Pinpoint the cell where the given text exists, returning its [x, y] midpoint coordinate. 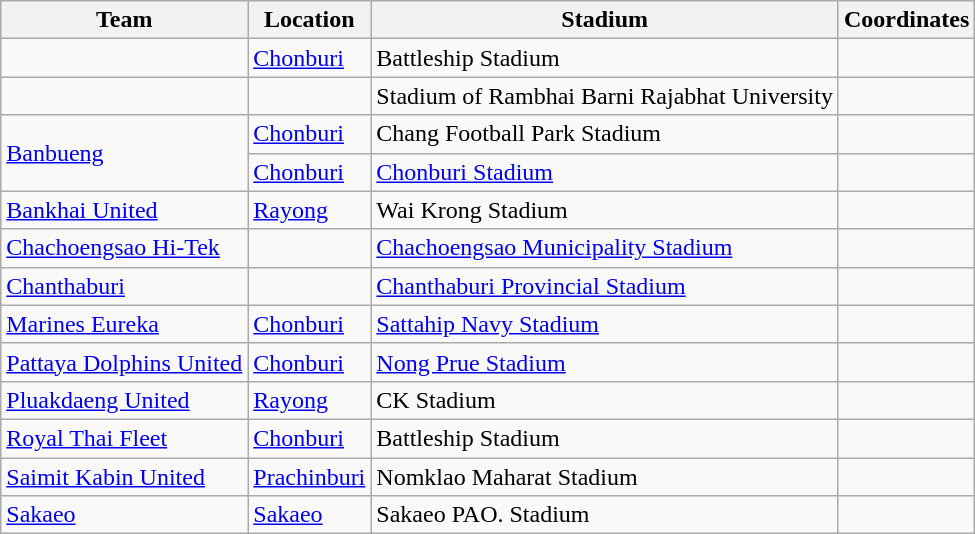
Royal Thai Fleet [124, 438]
Bankhai United [124, 210]
Pattaya Dolphins United [124, 362]
Team [124, 20]
Banbueng [124, 153]
Pluakdaeng United [124, 400]
Stadium of Rambhai Barni Rajabhat University [605, 96]
Location [310, 20]
Chachoengsao Municipality Stadium [605, 248]
Wai Krong Stadium [605, 210]
Chanthaburi [124, 286]
Chachoengsao Hi-Tek [124, 248]
Stadium [605, 20]
Marines Eureka [124, 324]
Sattahip Navy Stadium [605, 324]
Chanthaburi Provincial Stadium [605, 286]
Nomklao Maharat Stadium [605, 477]
Sakaeo PAO. Stadium [605, 515]
Chonburi Stadium [605, 172]
Nong Prue Stadium [605, 362]
Prachinburi [310, 477]
Coordinates [906, 20]
Chang Football Park Stadium [605, 134]
Saimit Kabin United [124, 477]
CK Stadium [605, 400]
